Scan for the cell matching the given text and deliver its (x, y) coordinate at center. 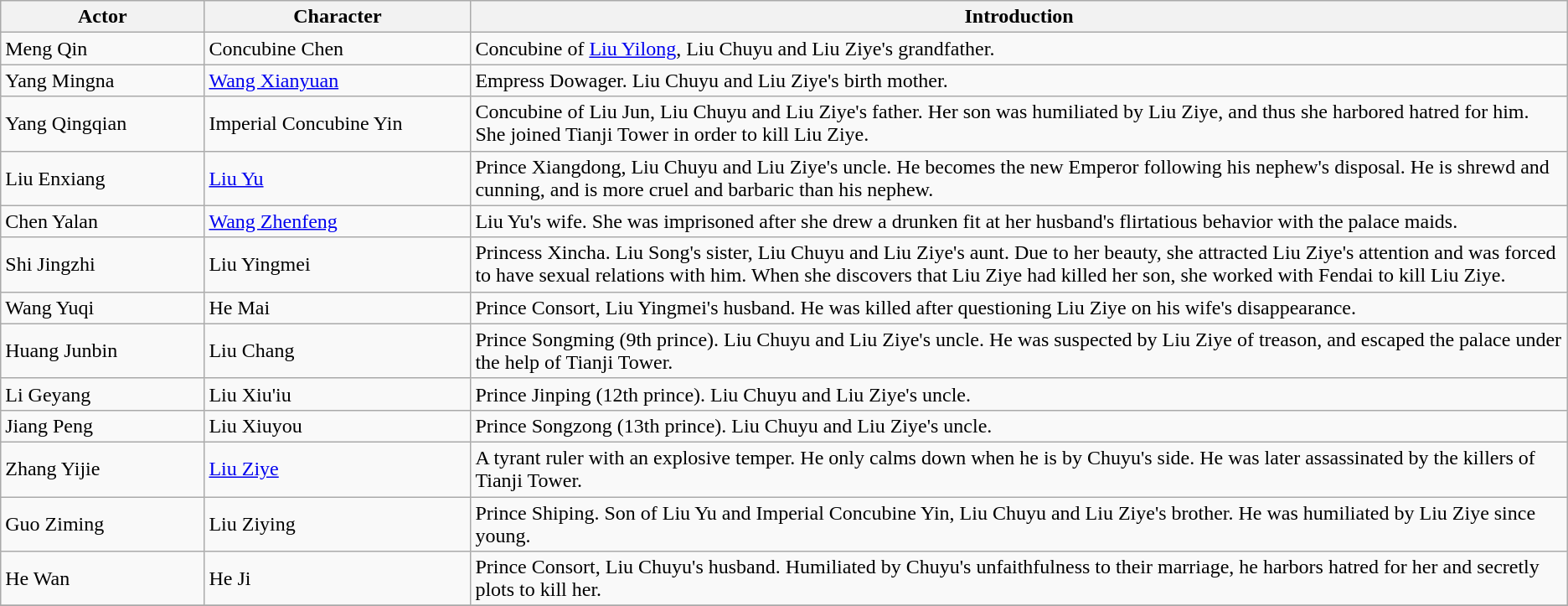
Li Geyang (102, 394)
Shi Jingzhi (102, 265)
Liu Ziying (338, 523)
Liu Yu's wife. She was imprisoned after she drew a drunken fit at her husband's flirtatious behavior with the palace maids. (1019, 221)
Chen Yalan (102, 221)
Liu Enxiang (102, 178)
Empress Dowager. Liu Chuyu and Liu Ziye's birth mother. (1019, 80)
Prince Shiping. Son of Liu Yu and Imperial Concubine Yin, Liu Chuyu and Liu Ziye's brother. He was humiliated by Liu Ziye since young. (1019, 523)
Liu Ziye (338, 469)
Liu Yingmei (338, 265)
Wang Xianyuan (338, 80)
Prince Jinping (12th prince). Liu Chuyu and Liu Ziye's uncle. (1019, 394)
He Wan (102, 578)
Liu Xiu'iu (338, 394)
Liu Chang (338, 350)
Concubine of Liu Yilong, Liu Chuyu and Liu Ziye's grandfather. (1019, 49)
Jiang Peng (102, 426)
Prince Consort, Liu Yingmei's husband. He was killed after questioning Liu Ziye on his wife's disappearance. (1019, 308)
A tyrant ruler with an explosive temper. He only calms down when he is by Chuyu's side. He was later assassinated by the killers of Tianji Tower. (1019, 469)
Wang Yuqi (102, 308)
Liu Yu (338, 178)
Zhang Yijie (102, 469)
Wang Zhenfeng (338, 221)
Yang Mingna (102, 80)
Imperial Concubine Yin (338, 124)
Concubine Chen (338, 49)
Actor (102, 17)
He Ji (338, 578)
Yang Qingqian (102, 124)
Guo Ziming (102, 523)
Introduction (1019, 17)
Character (338, 17)
Prince Songzong (13th prince). Liu Chuyu and Liu Ziye's uncle. (1019, 426)
He Mai (338, 308)
Liu Xiuyou (338, 426)
Huang Junbin (102, 350)
Meng Qin (102, 49)
